Output the (X, Y) coordinate of the center of the cell containing the given text.  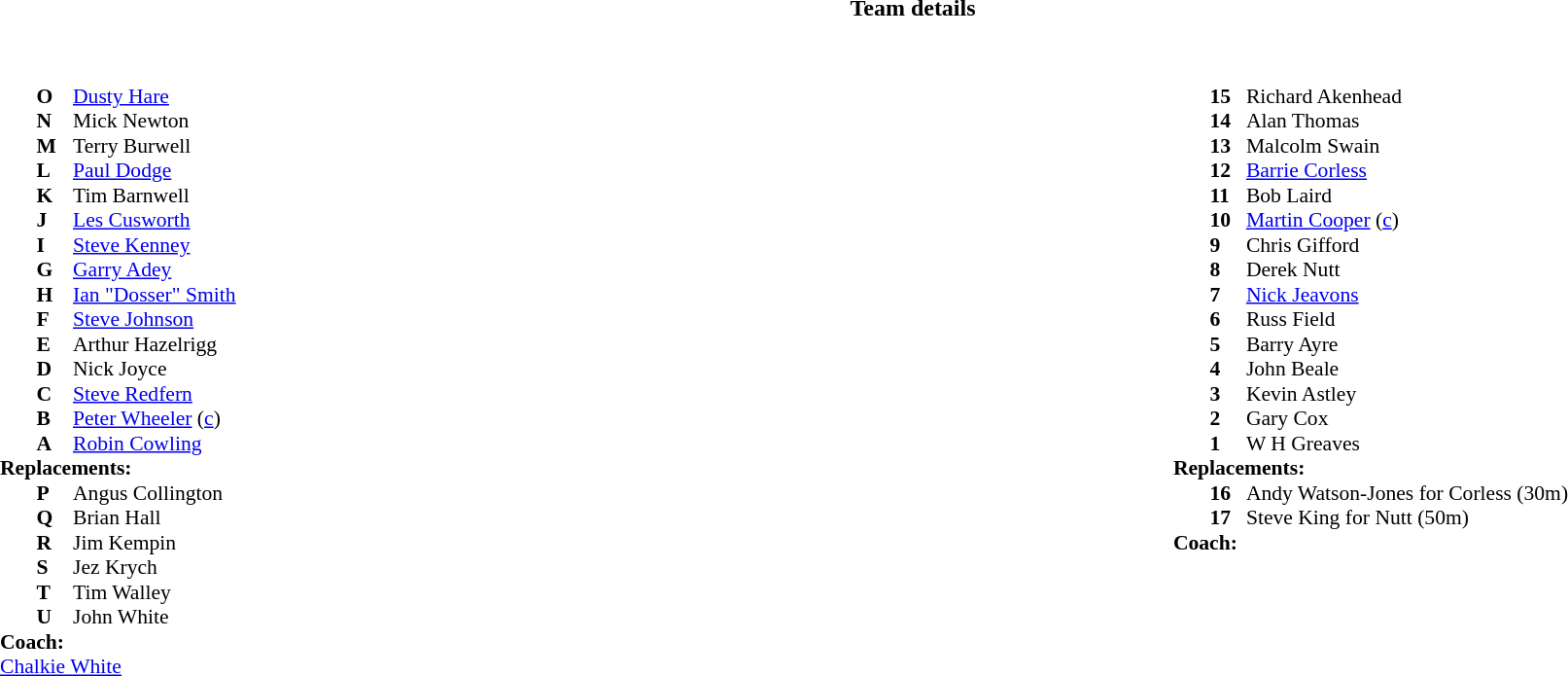
Richard Akenhead (1408, 96)
W H Greaves (1408, 444)
Steve King for Nutt (50m) (1408, 518)
K (55, 196)
Barrie Corless (1408, 170)
Robin Cowling (155, 444)
I (55, 245)
Angus Collington (155, 493)
7 (1228, 295)
Steve Redfern (155, 394)
14 (1228, 122)
Terry Burwell (155, 146)
2 (1228, 419)
Nick Jeavons (1408, 295)
Ian "Dosser" Smith (155, 295)
T (55, 592)
John Beale (1408, 369)
D (55, 369)
16 (1228, 493)
E (55, 344)
8 (1228, 269)
Gary Cox (1408, 419)
Q (55, 518)
Arthur Hazelrigg (155, 344)
C (55, 394)
15 (1228, 96)
Nick Joyce (155, 369)
13 (1228, 146)
U (55, 618)
Jez Krych (155, 567)
6 (1228, 320)
G (55, 269)
A (55, 444)
3 (1228, 394)
Mick Newton (155, 122)
M (55, 146)
10 (1228, 221)
O (55, 96)
N (55, 122)
R (55, 543)
1 (1228, 444)
Andy Watson-Jones for Corless (30m) (1408, 493)
17 (1228, 518)
S (55, 567)
Steve Johnson (155, 320)
P (55, 493)
9 (1228, 245)
Kevin Astley (1408, 394)
Barry Ayre (1408, 344)
11 (1228, 196)
Tim Barnwell (155, 196)
4 (1228, 369)
J (55, 221)
Brian Hall (155, 518)
Martin Cooper (c) (1408, 221)
Peter Wheeler (c) (155, 419)
Dusty Hare (155, 96)
H (55, 295)
Tim Walley (155, 592)
12 (1228, 170)
Malcolm Swain (1408, 146)
F (55, 320)
Russ Field (1408, 320)
Bob Laird (1408, 196)
5 (1228, 344)
John White (155, 618)
Les Cusworth (155, 221)
Steve Kenney (155, 245)
L (55, 170)
Chris Gifford (1408, 245)
Alan Thomas (1408, 122)
B (55, 419)
Paul Dodge (155, 170)
Derek Nutt (1408, 269)
Jim Kempin (155, 543)
Garry Adey (155, 269)
